For the text-containing cell, return its midpoint in (x, y) coordinate format. 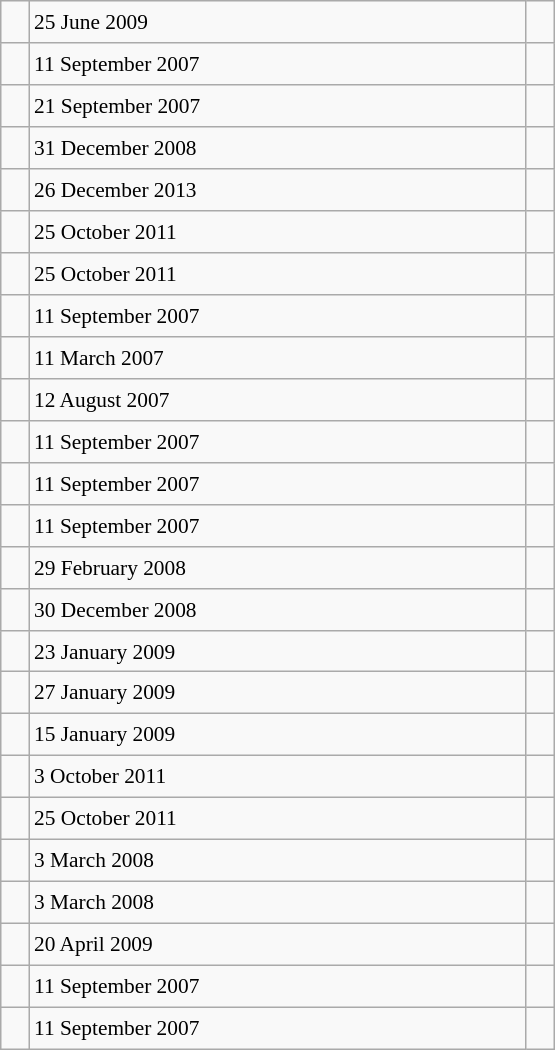
25 June 2009 (278, 22)
15 January 2009 (278, 735)
20 April 2009 (278, 945)
11 March 2007 (278, 358)
29 February 2008 (278, 567)
27 January 2009 (278, 693)
21 September 2007 (278, 106)
26 December 2013 (278, 190)
12 August 2007 (278, 399)
23 January 2009 (278, 651)
30 December 2008 (278, 609)
3 October 2011 (278, 777)
31 December 2008 (278, 148)
